Return the (x, y) coordinate for the center point of the cell that contains the specified text.  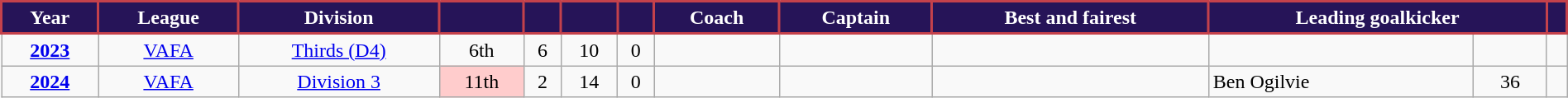
Best and fairest (1070, 18)
Thirds (D4) (339, 49)
2024 (50, 82)
36 (1510, 82)
Coach (716, 18)
10 (589, 49)
Captain (855, 18)
6 (543, 49)
Year (50, 18)
Division 3 (339, 82)
2023 (50, 49)
League (169, 18)
14 (589, 82)
Division (339, 18)
11th (481, 82)
2 (543, 82)
Leading goalkicker (1378, 18)
Ben Ogilvie (1341, 82)
6th (481, 49)
